Scan for the cell matching the given text and deliver its (x, y) coordinate at center. 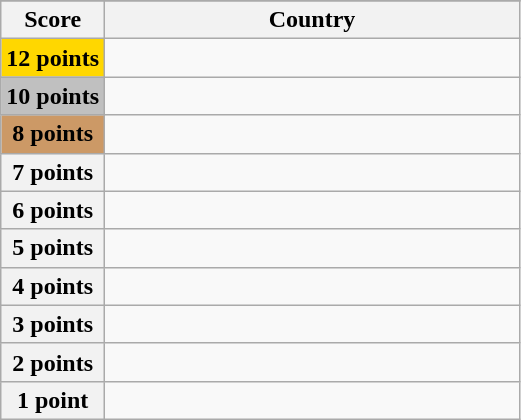
7 points (53, 172)
1 point (53, 400)
Country (312, 20)
5 points (53, 248)
3 points (53, 324)
6 points (53, 210)
12 points (53, 58)
10 points (53, 96)
Score (53, 20)
2 points (53, 362)
4 points (53, 286)
8 points (53, 134)
